Scan for the cell matching the given text and deliver its (X, Y) coordinate at center. 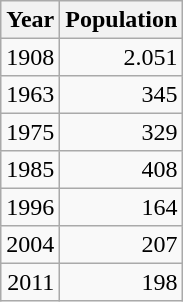
2.051 (122, 56)
1985 (30, 170)
164 (122, 206)
1963 (30, 94)
2011 (30, 282)
1996 (30, 206)
Year (30, 20)
Population (122, 20)
1975 (30, 132)
198 (122, 282)
207 (122, 244)
1908 (30, 56)
408 (122, 170)
345 (122, 94)
2004 (30, 244)
329 (122, 132)
